Extract the [X, Y] coordinate from the center of the cell holding the provided text.  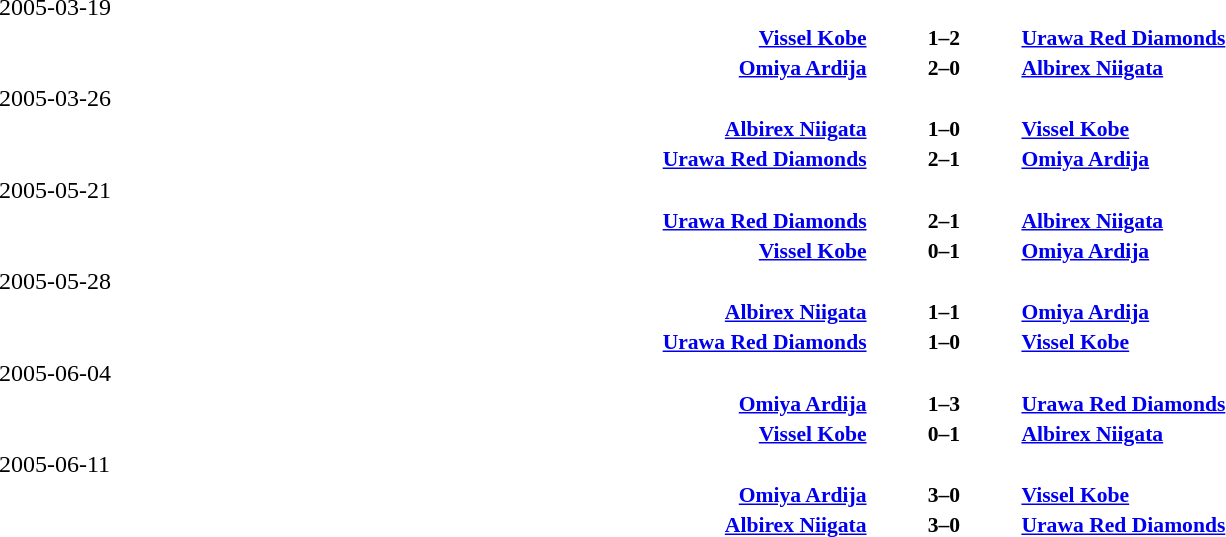
3–0 [944, 495]
2–0 [944, 68]
1–2 [944, 38]
1–3 [944, 404]
1–1 [944, 312]
